Output the (x, y) coordinate of the center of the cell containing the given text.  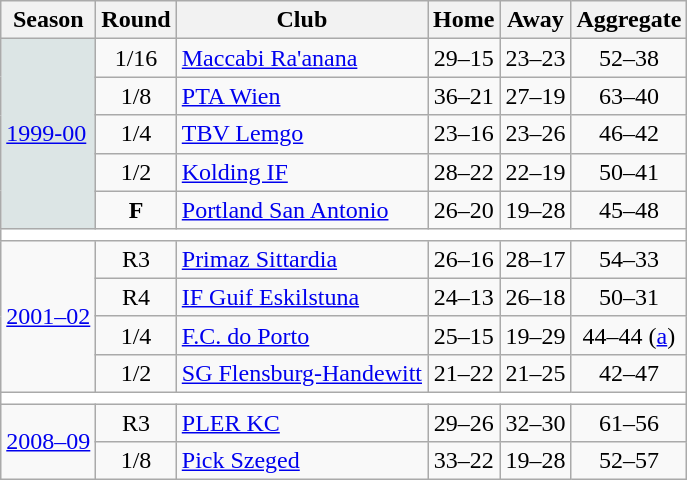
F.C. do Porto (302, 335)
33–22 (464, 461)
Home (464, 20)
SG Flensburg-Handewitt (302, 373)
36–21 (464, 96)
2001–02 (48, 316)
Maccabi Ra'anana (302, 58)
26–18 (536, 297)
PTA Wien (302, 96)
Club (302, 20)
25–15 (464, 335)
50–31 (629, 297)
23–23 (536, 58)
23–26 (536, 134)
44–44 (a) (629, 335)
1/16 (136, 58)
Away (536, 20)
PLER KC (302, 423)
Kolding IF (302, 172)
Round (136, 20)
1999-00 (48, 134)
54–33 (629, 259)
26–16 (464, 259)
29–15 (464, 58)
TBV Lemgo (302, 134)
24–13 (464, 297)
52–38 (629, 58)
42–47 (629, 373)
19–29 (536, 335)
R4 (136, 297)
21–22 (464, 373)
29–26 (464, 423)
Primaz Sittardia (302, 259)
Season (48, 20)
26–20 (464, 210)
28–22 (464, 172)
28–17 (536, 259)
Portland San Antonio (302, 210)
Pick Szeged (302, 461)
63–40 (629, 96)
27–19 (536, 96)
50–41 (629, 172)
Aggregate (629, 20)
2008–09 (48, 442)
21–25 (536, 373)
32–30 (536, 423)
22–19 (536, 172)
45–48 (629, 210)
61–56 (629, 423)
52–57 (629, 461)
IF Guif Eskilstuna (302, 297)
46–42 (629, 134)
F (136, 210)
23–16 (464, 134)
